Scan for the cell matching the given text and deliver its (X, Y) coordinate at center. 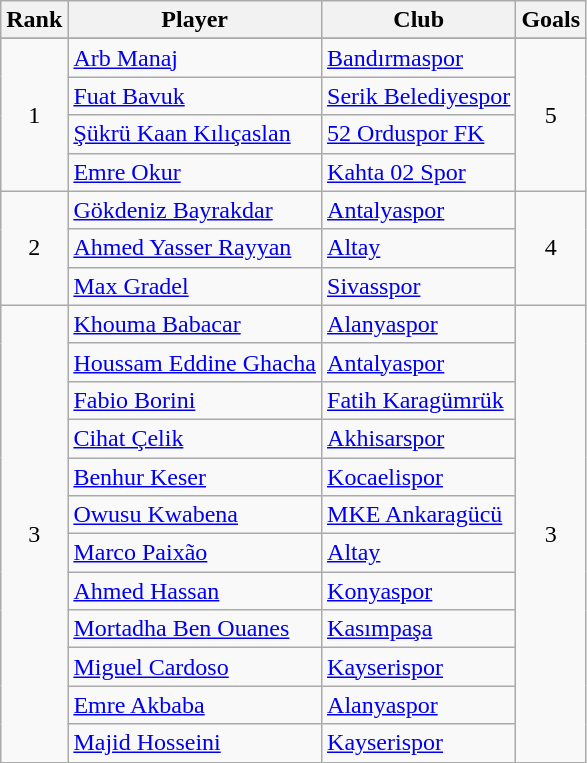
Goals (551, 20)
Sivasspor (419, 286)
Rank (34, 20)
Majid Hosseini (195, 743)
Mortadha Ben Ouanes (195, 629)
Fabio Borini (195, 400)
Kasımpaşa (419, 629)
Houssam Eddine Ghacha (195, 362)
2 (34, 248)
Marco Paixão (195, 553)
Emre Okur (195, 172)
Cihat Çelik (195, 438)
Khouma Babacar (195, 324)
Owusu Kwabena (195, 515)
Kahta 02 Spor (419, 172)
Arb Manaj (195, 58)
Fuat Bavuk (195, 96)
52 Orduspor FK (419, 134)
1 (34, 115)
5 (551, 115)
Emre Akbaba (195, 705)
MKE Ankaragücü (419, 515)
Ahmed Yasser Rayyan (195, 248)
Club (419, 20)
Max Gradel (195, 286)
Player (195, 20)
Serik Belediyespor (419, 96)
Şükrü Kaan Kılıçaslan (195, 134)
4 (551, 248)
Miguel Cardoso (195, 667)
Fatih Karagümrük (419, 400)
Kocaelispor (419, 477)
Bandırmaspor (419, 58)
Konyaspor (419, 591)
Ahmed Hassan (195, 591)
Benhur Keser (195, 477)
Gökdeniz Bayrakdar (195, 210)
Akhisarspor (419, 438)
